Identify which cell holds the provided text, then report its (X, Y) central coordinate. 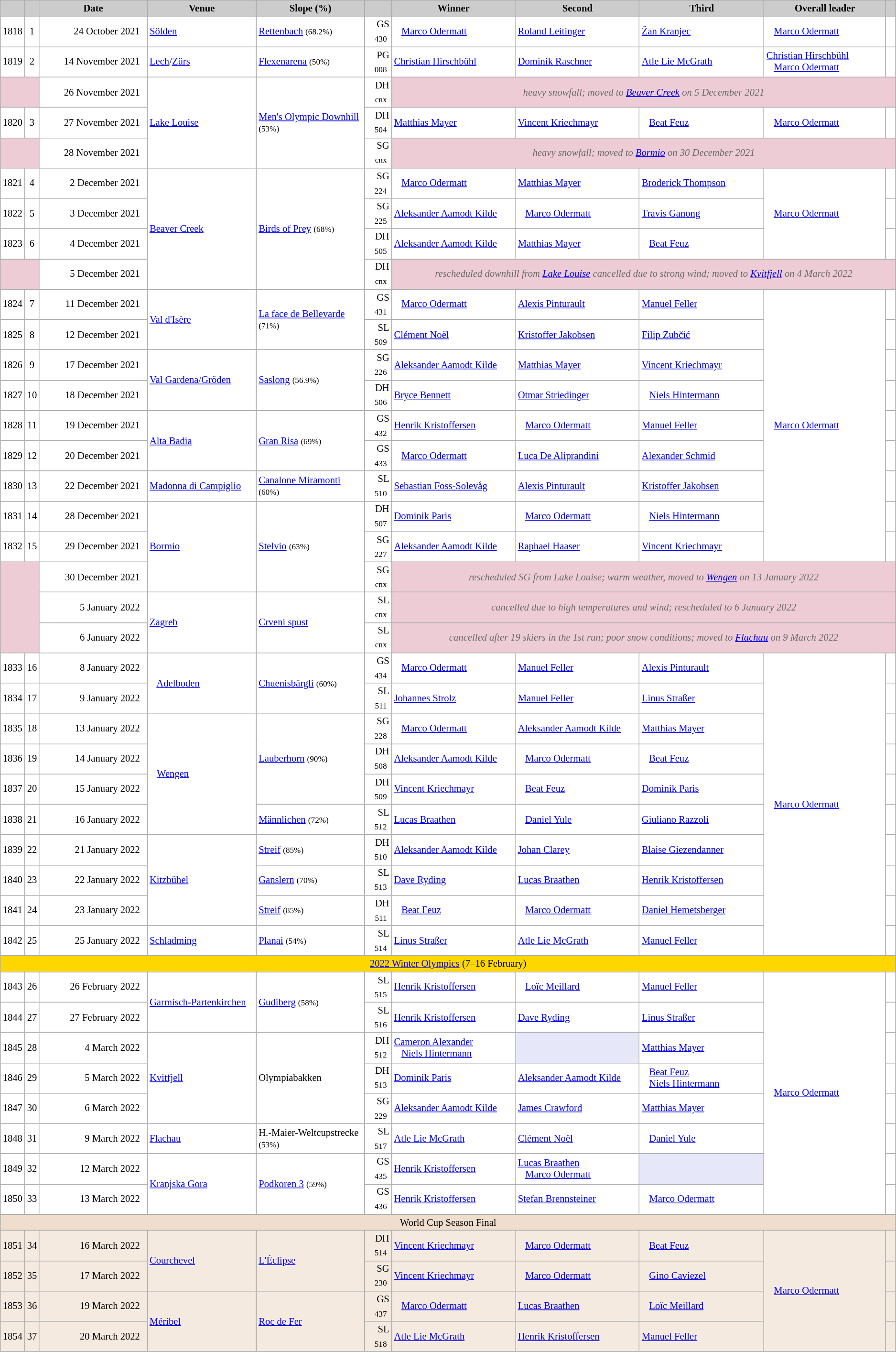
cancelled after 19 skiers in the 1st run; poor snow conditions; moved to Flachau on 9 March 2022 (644, 638)
Courchevel (202, 1260)
heavy snowfall; moved to Bormio on 30 December 2021 (644, 153)
13 (32, 486)
Beat Feuz Niels Hintermann (702, 1078)
Podkoren 3 (59%) (311, 1184)
Alexander Schmid (702, 456)
Beaver Creek (202, 229)
Olympiabakken (311, 1078)
GS 431 (378, 304)
Roc de Fer (311, 1321)
Madonna di Campiglio (202, 486)
Daniel Hemetsberger (702, 910)
18 (32, 729)
20 December 2021 (93, 456)
6 March 2022 (93, 1108)
Venue (202, 8)
1852 (12, 1276)
Schladming (202, 941)
1845 (12, 1047)
17 December 2021 (93, 364)
16 March 2022 (93, 1245)
Slope (%) (311, 8)
DH 513 (378, 1078)
Sebastian Foss-Solevåg (454, 486)
26 February 2022 (93, 987)
Kranjska Gora (202, 1184)
Chuenisbärgli (60%) (311, 683)
1844 (12, 1017)
Crveni spust (311, 622)
5 January 2022 (93, 607)
GS 436 (378, 1199)
14 January 2022 (93, 758)
1831 (12, 516)
Sölden (202, 32)
1828 (12, 425)
Lake Louise (202, 122)
4 (32, 183)
Flachau (202, 1139)
GS 432 (378, 425)
9 January 2022 (93, 698)
11 December 2021 (93, 304)
25 (32, 941)
1847 (12, 1108)
SG 225 (378, 213)
Date (93, 8)
24 (32, 910)
SL 518 (378, 1337)
20 (32, 789)
Blaise Giezendanner (702, 849)
Christian Hirschbühl Marco Odermatt (825, 62)
Otmar Striedinger (577, 395)
1848 (12, 1139)
Zagreb (202, 622)
23 January 2022 (93, 910)
13 March 2022 (93, 1199)
Raphael Haaser (577, 547)
Cameron Alexander Niels Hintermann (454, 1047)
1830 (12, 486)
cancelled due to high temperatures and wind; rescheduled to 6 January 2022 (644, 607)
26 (32, 987)
1829 (12, 456)
Men's Olympic Downhill (53%) (311, 122)
Johan Clarey (577, 849)
Canalone Miramonti (60%) (311, 486)
1821 (12, 183)
1854 (12, 1337)
1836 (12, 758)
Gran Risa (69%) (311, 441)
Alta Badia (202, 441)
Overall leader (825, 8)
2 December 2021 (93, 183)
5 December 2021 (93, 273)
13 January 2022 (93, 729)
1818 (12, 32)
rescheduled downhill from Lake Louise cancelled due to strong wind; moved to Kvitfjell on 4 March 2022 (644, 273)
3 December 2021 (93, 213)
33 (32, 1199)
Lauberhorn (90%) (311, 759)
Ganslern (70%) (311, 880)
16 (32, 667)
29 December 2021 (93, 547)
Lech/Zürs (202, 62)
DH 504 (378, 122)
Rettenbach (68.2%) (311, 32)
Flexenarena (50%) (311, 62)
1832 (12, 547)
32 (32, 1168)
24 October 2021 (93, 32)
1823 (12, 244)
36 (32, 1306)
World Cup Season Final (448, 1222)
SL 514 (378, 941)
Third (702, 8)
1824 (12, 304)
GS 435 (378, 1168)
25 January 2022 (93, 941)
1843 (12, 987)
SG 228 (378, 729)
10 (32, 395)
1825 (12, 335)
Giuliano Razzoli (702, 819)
22 January 2022 (93, 880)
DH 507 (378, 516)
2 (32, 62)
16 January 2022 (93, 819)
1840 (12, 880)
DH 511 (378, 910)
Luca De Aliprandini (577, 456)
9 (32, 364)
SL 510 (378, 486)
26 November 2021 (93, 92)
La face de Bellevarde (71%) (311, 319)
6 (32, 244)
21 January 2022 (93, 849)
19 March 2022 (93, 1306)
9 March 2022 (93, 1139)
Roland Leitinger (577, 32)
Johannes Strolz (454, 698)
1826 (12, 364)
Broderick Thompson (702, 183)
James Crawford (577, 1108)
4 December 2021 (93, 244)
Stefan Brennsteiner (577, 1199)
12 March 2022 (93, 1168)
1833 (12, 667)
28 November 2021 (93, 153)
20 March 2022 (93, 1337)
29 (32, 1078)
11 (32, 425)
28 December 2021 (93, 516)
5 March 2022 (93, 1078)
30 (32, 1108)
H.-Maier-Weltcupstrecke (53%) (311, 1139)
Gudiberg (58%) (311, 1002)
4 March 2022 (93, 1047)
14 (32, 516)
heavy snowfall; moved to Beaver Creek on 5 December 2021 (644, 92)
1842 (12, 941)
8 (32, 335)
Second (577, 8)
27 (32, 1017)
SG 229 (378, 1108)
5 (32, 213)
1819 (12, 62)
GS 434 (378, 667)
18 December 2021 (93, 395)
Gino Caviezel (702, 1276)
SL 512 (378, 819)
Kitzbühel (202, 880)
Saslong (56.9%) (311, 380)
Filip Zubčić (702, 335)
SL 517 (378, 1139)
15 January 2022 (93, 789)
22 (32, 849)
1827 (12, 395)
Bormio (202, 546)
L'Éclipse (311, 1260)
27 February 2022 (93, 1017)
22 December 2021 (93, 486)
SL 509 (378, 335)
GS 433 (378, 456)
37 (32, 1337)
PG 008 (378, 62)
Lucas Braathen Marco Odermatt (577, 1168)
Žan Kranjec (702, 32)
SL 513 (378, 880)
2022 Winter Olympics (7–16 February) (448, 964)
1 (32, 32)
7 (32, 304)
DH 508 (378, 758)
Stelvio (63%) (311, 546)
DH 509 (378, 789)
17 (32, 698)
rescheduled SG from Lake Louise; warm weather, moved to Wengen on 13 January 2022 (644, 577)
1841 (12, 910)
30 December 2021 (93, 577)
Wengen (202, 774)
12 (32, 456)
1853 (12, 1306)
Kvitfjell (202, 1078)
1849 (12, 1168)
Winner (454, 8)
SG 226 (378, 364)
35 (32, 1276)
1822 (12, 213)
1850 (12, 1199)
12 December 2021 (93, 335)
DH 510 (378, 849)
SL 516 (378, 1017)
Planai (54%) (311, 941)
Val d'Isère (202, 319)
Birds of Prey (68%) (311, 229)
DH 514 (378, 1245)
23 (32, 880)
DH 505 (378, 244)
GS 437 (378, 1306)
Christian Hirschbühl (454, 62)
Garmisch-Partenkirchen (202, 1002)
19 December 2021 (93, 425)
SG 227 (378, 547)
1837 (12, 789)
28 (32, 1047)
Val Gardena/Gröden (202, 380)
1846 (12, 1078)
Männlichen (72%) (311, 819)
1834 (12, 698)
31 (32, 1139)
DH 512 (378, 1047)
34 (32, 1245)
19 (32, 758)
GS 430 (378, 32)
SG 230 (378, 1276)
14 November 2021 (93, 62)
8 January 2022 (93, 667)
27 November 2021 (93, 122)
Travis Ganong (702, 213)
SG 224 (378, 183)
15 (32, 547)
17 March 2022 (93, 1276)
21 (32, 819)
SL 515 (378, 987)
Bryce Bennett (454, 395)
1835 (12, 729)
DH 506 (378, 395)
1838 (12, 819)
1820 (12, 122)
1839 (12, 849)
6 January 2022 (93, 638)
SL 511 (378, 698)
3 (32, 122)
1851 (12, 1245)
Adelboden (202, 683)
Méribel (202, 1321)
Dominik Raschner (577, 62)
